Search for the cell housing the specified text and yield its [x, y] center coordinate. 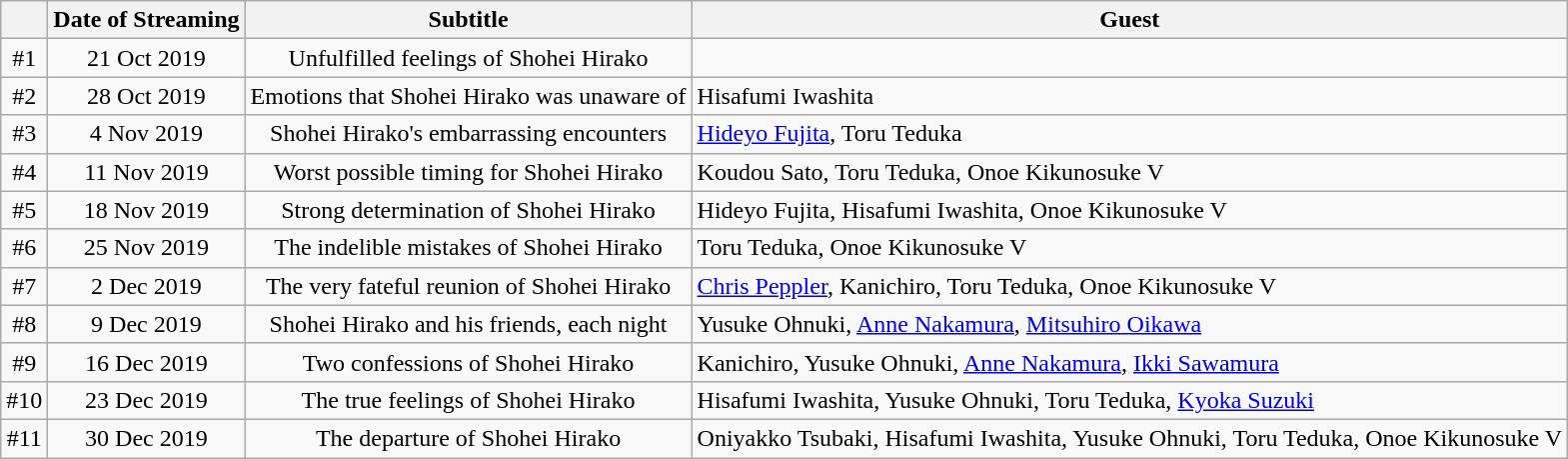
Strong determination of Shohei Hirako [468, 210]
Hideyo Fujita, Toru Teduka [1129, 134]
4 Nov 2019 [146, 134]
#1 [24, 58]
23 Dec 2019 [146, 400]
Hideyo Fujita, Hisafumi Iwashita, Onoe Kikunosuke V [1129, 210]
28 Oct 2019 [146, 96]
Emotions that Shohei Hirako was unaware of [468, 96]
18 Nov 2019 [146, 210]
9 Dec 2019 [146, 324]
#2 [24, 96]
Worst possible timing for Shohei Hirako [468, 172]
#5 [24, 210]
#4 [24, 172]
#8 [24, 324]
30 Dec 2019 [146, 438]
#10 [24, 400]
Yusuke Ohnuki, Anne Nakamura, Mitsuhiro Oikawa [1129, 324]
The very fateful reunion of Shohei Hirako [468, 286]
Hisafumi Iwashita [1129, 96]
Koudou Sato, Toru Teduka, Onoe Kikunosuke V [1129, 172]
The indelible mistakes of Shohei Hirako [468, 248]
16 Dec 2019 [146, 362]
2 Dec 2019 [146, 286]
11 Nov 2019 [146, 172]
Hisafumi Iwashita, Yusuke Ohnuki, Toru Teduka, Kyoka Suzuki [1129, 400]
#9 [24, 362]
25 Nov 2019 [146, 248]
Shohei Hirako's embarrassing encounters [468, 134]
Oniyakko Tsubaki, Hisafumi Iwashita, Yusuke Ohnuki, Toru Teduka, Onoe Kikunosuke V [1129, 438]
#3 [24, 134]
21 Oct 2019 [146, 58]
Chris Peppler, Kanichiro, Toru Teduka, Onoe Kikunosuke V [1129, 286]
Kanichiro, Yusuke Ohnuki, Anne Nakamura, Ikki Sawamura [1129, 362]
Toru Teduka, Onoe Kikunosuke V [1129, 248]
Date of Streaming [146, 20]
The true feelings of Shohei Hirako [468, 400]
Unfulfilled feelings of Shohei Hirako [468, 58]
Two confessions of Shohei Hirako [468, 362]
The departure of Shohei Hirako [468, 438]
Guest [1129, 20]
#11 [24, 438]
Shohei Hirako and his friends, each night [468, 324]
#6 [24, 248]
#7 [24, 286]
Subtitle [468, 20]
